Search for the cell housing the specified text and yield its (x, y) center coordinate. 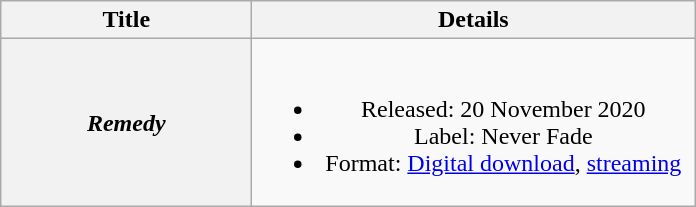
Remedy (126, 122)
Released: 20 November 2020Label: Never FadeFormat: Digital download, streaming (474, 122)
Title (126, 20)
Details (474, 20)
